Scan for the cell matching the given text and deliver its (x, y) coordinate at center. 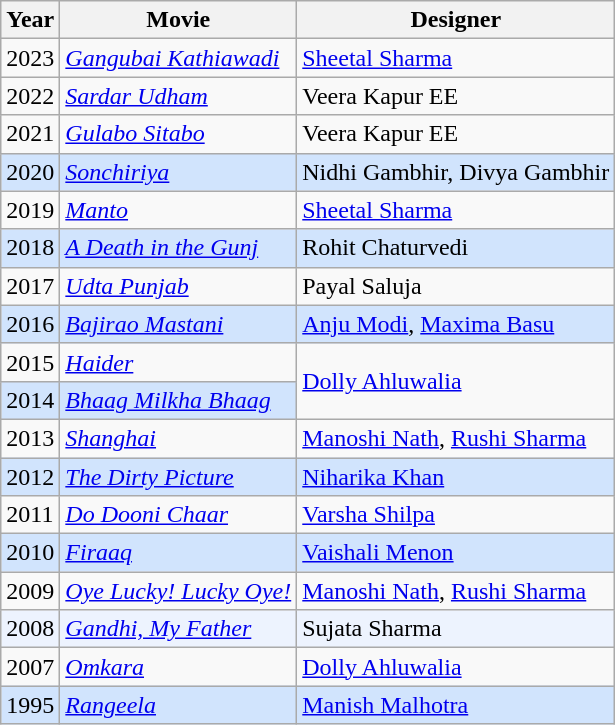
Rohit Chaturvedi (456, 248)
2019 (30, 210)
Anju Modi, Maxima Basu (456, 324)
2018 (30, 248)
2009 (30, 591)
2022 (30, 96)
Vaishali Menon (456, 553)
Gandhi, My Father (178, 629)
2012 (30, 477)
Gulabo Sitabo (178, 134)
Do Dooni Chaar (178, 515)
2014 (30, 400)
2013 (30, 438)
Payal Saluja (456, 286)
Manto (178, 210)
Bajirao Mastani (178, 324)
Gangubai Kathiawadi (178, 58)
2011 (30, 515)
Firaaq (178, 553)
2007 (30, 667)
Manish Malhotra (456, 705)
Haider (178, 362)
2020 (30, 172)
Sonchiriya (178, 172)
Shanghai (178, 438)
Movie (178, 20)
Nidhi Gambhir, Divya Gambhir (456, 172)
Oye Lucky! Lucky Oye! (178, 591)
Designer (456, 20)
2021 (30, 134)
2016 (30, 324)
The Dirty Picture (178, 477)
Bhaag Milkha Bhaag (178, 400)
Rangeela (178, 705)
Niharika Khan (456, 477)
A Death in the Gunj (178, 248)
Sujata Sharma (456, 629)
Varsha Shilpa (456, 515)
2010 (30, 553)
2015 (30, 362)
2023 (30, 58)
Sardar Udham (178, 96)
1995 (30, 705)
Udta Punjab (178, 286)
Year (30, 20)
Omkara (178, 667)
2017 (30, 286)
2008 (30, 629)
